From the cell containing the given text, extract its center point as [x, y] coordinate. 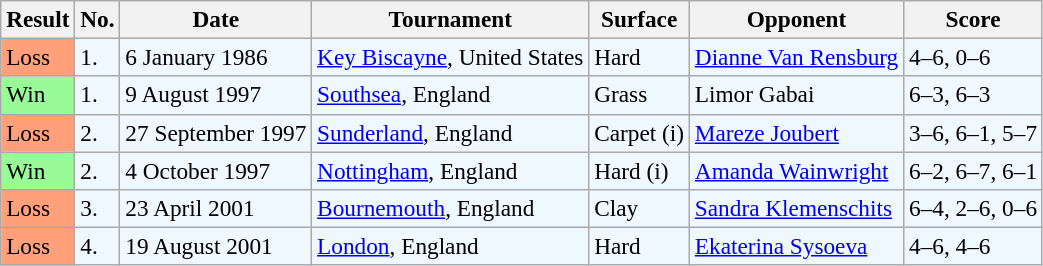
Opponent [796, 19]
Dianne Van Rensburg [796, 57]
6–3, 6–3 [974, 95]
London, England [450, 246]
Result [38, 19]
Limor Gabai [796, 95]
Surface [640, 19]
3. [98, 208]
Grass [640, 95]
Tournament [450, 19]
Southsea, England [450, 95]
4 October 1997 [216, 170]
Amanda Wainwright [796, 170]
19 August 2001 [216, 246]
Ekaterina Sysoeva [796, 246]
6–2, 6–7, 6–1 [974, 170]
Nottingham, England [450, 170]
27 September 1997 [216, 133]
4–6, 0–6 [974, 57]
Bournemouth, England [450, 208]
Score [974, 19]
Carpet (i) [640, 133]
Hard (i) [640, 170]
9 August 1997 [216, 95]
4–6, 4–6 [974, 246]
Clay [640, 208]
4. [98, 246]
6 January 1986 [216, 57]
23 April 2001 [216, 208]
6–4, 2–6, 0–6 [974, 208]
Date [216, 19]
Key Biscayne, United States [450, 57]
Sunderland, England [450, 133]
Sandra Klemenschits [796, 208]
3–6, 6–1, 5–7 [974, 133]
Mareze Joubert [796, 133]
No. [98, 19]
